Output the (X, Y) coordinate of the center of the cell containing the given text.  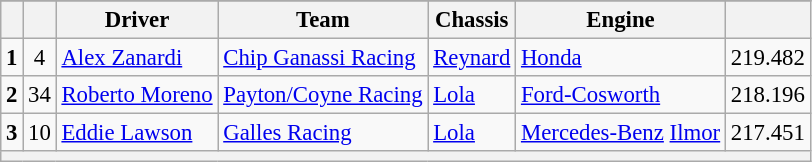
217.451 (768, 133)
Chip Ganassi Racing (323, 58)
Ford-Cosworth (621, 95)
Honda (621, 58)
34 (40, 95)
Chassis (472, 20)
Engine (621, 20)
218.196 (768, 95)
3 (12, 133)
2 (12, 95)
Eddie Lawson (137, 133)
Team (323, 20)
4 (40, 58)
Driver (137, 20)
Payton/Coyne Racing (323, 95)
219.482 (768, 58)
Alex Zanardi (137, 58)
1 (12, 58)
10 (40, 133)
Galles Racing (323, 133)
Mercedes-Benz Ilmor (621, 133)
Roberto Moreno (137, 95)
Reynard (472, 58)
